Locate the cell with the specified text and output its (X, Y) center coordinate. 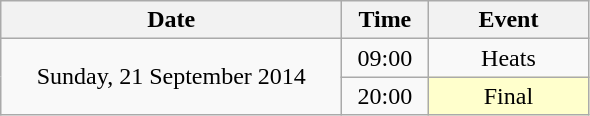
09:00 (385, 58)
Final (508, 96)
20:00 (385, 96)
Date (172, 20)
Event (508, 20)
Sunday, 21 September 2014 (172, 77)
Heats (508, 58)
Time (385, 20)
